Pinpoint the cell where the given text exists, returning its [X, Y] midpoint coordinate. 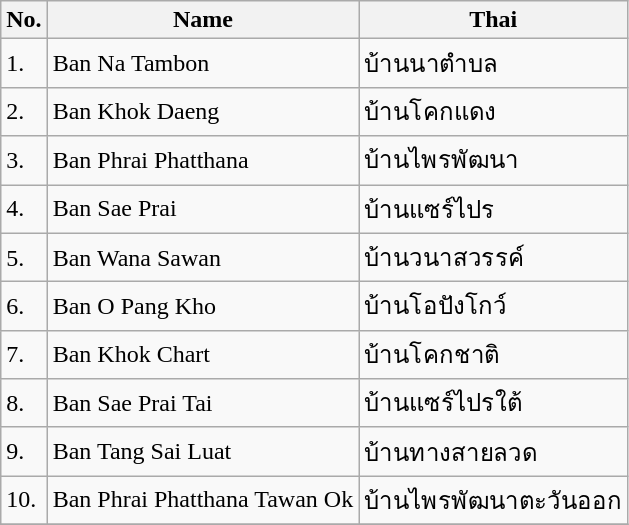
Ban Phrai Phatthana [203, 160]
9. [24, 452]
Ban Sae Prai [203, 208]
บ้านแซร์ไปร [494, 208]
บ้านทางสายลวด [494, 452]
1. [24, 64]
No. [24, 20]
Ban Khok Daeng [203, 112]
Ban Na Tambon [203, 64]
7. [24, 354]
3. [24, 160]
4. [24, 208]
บ้านวนาสวรรค์ [494, 258]
บ้านนาตำบล [494, 64]
6. [24, 306]
5. [24, 258]
Ban Tang Sai Luat [203, 452]
บ้านไพรพัฒนาตะวันออก [494, 500]
บ้านไพรพัฒนา [494, 160]
2. [24, 112]
Thai [494, 20]
Ban Wana Sawan [203, 258]
8. [24, 404]
Ban Phrai Phatthana Tawan Ok [203, 500]
บ้านโอปังโกว์ [494, 306]
Ban Sae Prai Tai [203, 404]
Name [203, 20]
Ban O Pang Kho [203, 306]
บ้านโคกชาติ [494, 354]
บ้านโคกแดง [494, 112]
10. [24, 500]
บ้านแซร์ไปรใต้ [494, 404]
Ban Khok Chart [203, 354]
